For the text-containing cell, return its midpoint in [X, Y] coordinate format. 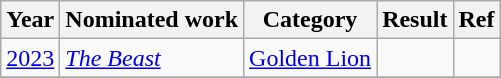
Golden Lion [310, 58]
The Beast [152, 58]
2023 [30, 58]
Category [310, 20]
Ref [476, 20]
Year [30, 20]
Nominated work [152, 20]
Result [415, 20]
